Extract the (X, Y) coordinate from the center of the cell holding the provided text.  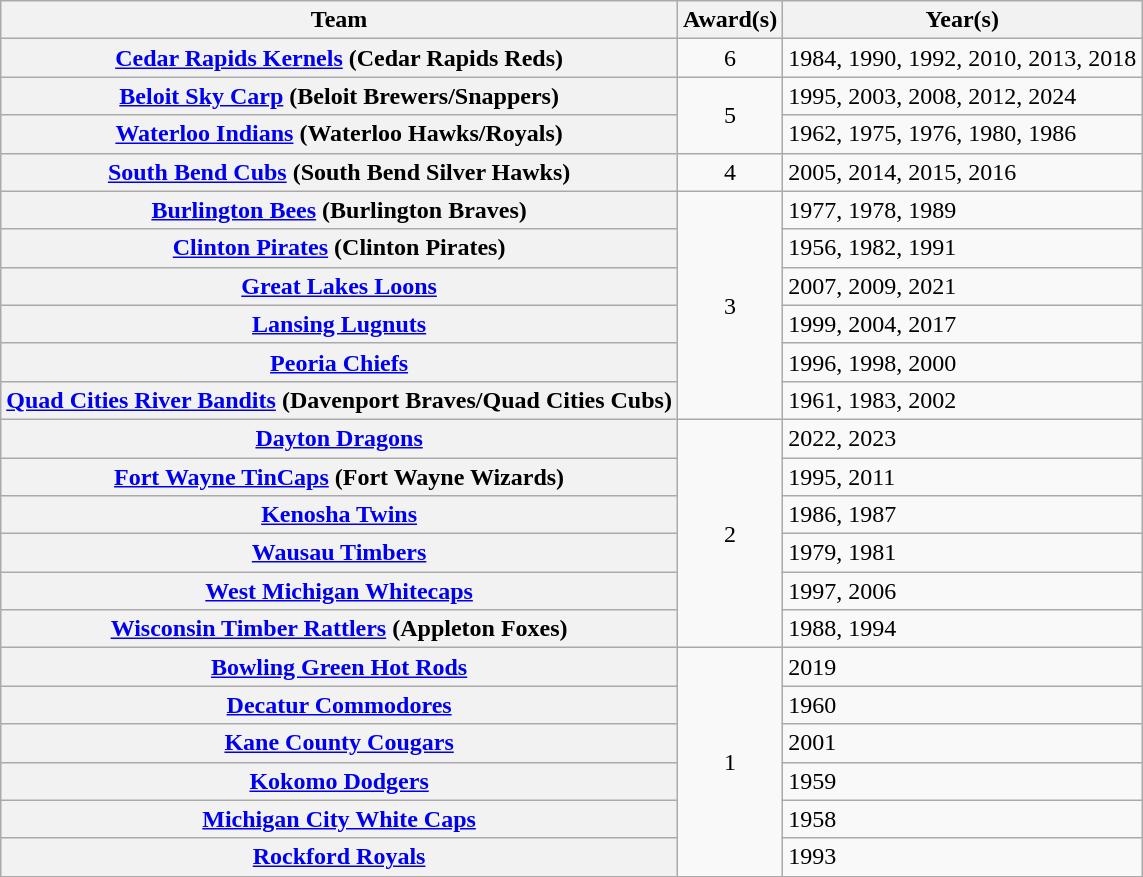
1999, 2004, 2017 (962, 324)
1995, 2003, 2008, 2012, 2024 (962, 96)
Cedar Rapids Kernels (Cedar Rapids Reds) (340, 58)
1960 (962, 705)
2007, 2009, 2021 (962, 286)
6 (730, 58)
2001 (962, 743)
2005, 2014, 2015, 2016 (962, 172)
1977, 1978, 1989 (962, 210)
Dayton Dragons (340, 438)
Fort Wayne TinCaps (Fort Wayne Wizards) (340, 477)
1996, 1998, 2000 (962, 362)
1979, 1981 (962, 553)
1997, 2006 (962, 591)
1959 (962, 781)
1956, 1982, 1991 (962, 248)
Year(s) (962, 20)
Kokomo Dodgers (340, 781)
Waterloo Indians (Waterloo Hawks/Royals) (340, 134)
Quad Cities River Bandits (Davenport Braves/Quad Cities Cubs) (340, 400)
Award(s) (730, 20)
Burlington Bees (Burlington Braves) (340, 210)
South Bend Cubs (South Bend Silver Hawks) (340, 172)
Great Lakes Loons (340, 286)
Wisconsin Timber Rattlers (Appleton Foxes) (340, 629)
1958 (962, 819)
Clinton Pirates (Clinton Pirates) (340, 248)
1984, 1990, 1992, 2010, 2013, 2018 (962, 58)
Wausau Timbers (340, 553)
5 (730, 115)
West Michigan Whitecaps (340, 591)
4 (730, 172)
Decatur Commodores (340, 705)
1 (730, 762)
1995, 2011 (962, 477)
Kenosha Twins (340, 515)
3 (730, 305)
1961, 1983, 2002 (962, 400)
Team (340, 20)
Lansing Lugnuts (340, 324)
Beloit Sky Carp (Beloit Brewers/Snappers) (340, 96)
Peoria Chiefs (340, 362)
Rockford Royals (340, 857)
1986, 1987 (962, 515)
2022, 2023 (962, 438)
Kane County Cougars (340, 743)
1988, 1994 (962, 629)
2 (730, 533)
1962, 1975, 1976, 1980, 1986 (962, 134)
Michigan City White Caps (340, 819)
2019 (962, 667)
1993 (962, 857)
Bowling Green Hot Rods (340, 667)
